Find where the given text appears and provide that cell's center as (X, Y) coordinate. 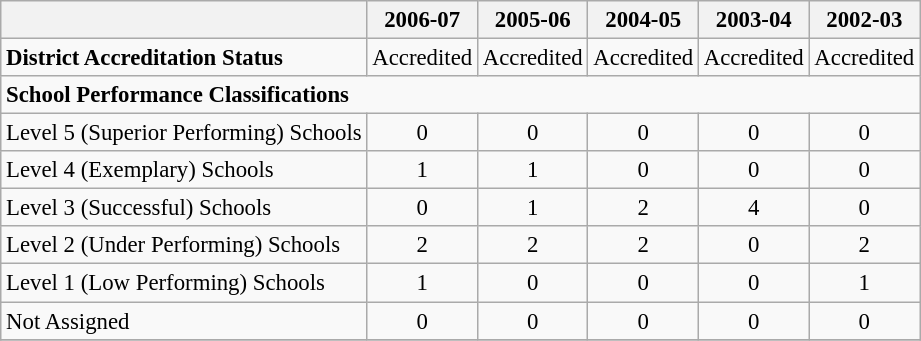
District Accreditation Status (184, 58)
Level 5 (Superior Performing) Schools (184, 133)
Level 1 (Low Performing) Schools (184, 283)
School Performance Classifications (460, 95)
Level 3 (Successful) Schools (184, 208)
2004-05 (644, 20)
2005-06 (532, 20)
2006-07 (422, 20)
Level 4 (Exemplary) Schools (184, 170)
Not Assigned (184, 321)
2002-03 (864, 20)
4 (754, 208)
2003-04 (754, 20)
Level 2 (Under Performing) Schools (184, 245)
